Search for the cell housing the specified text and yield its (x, y) center coordinate. 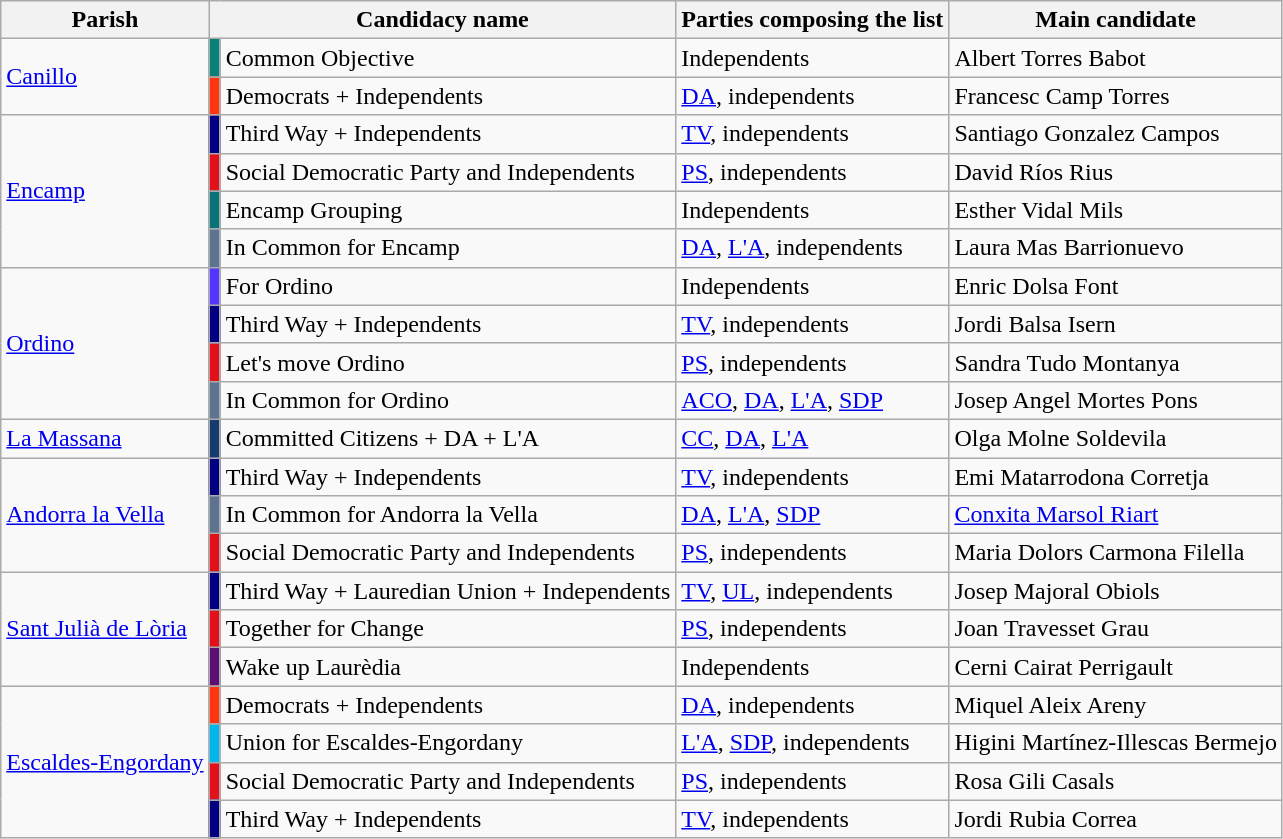
Sant Julià de Lòria (105, 629)
Laura Mas Barrionuevo (1116, 248)
Main candidate (1116, 20)
DA, L'A, independents (812, 248)
Andorra la Vella (105, 515)
Let's move Ordino (448, 362)
Olga Molne Soldevila (1116, 438)
Miquel Aleix Areny (1116, 705)
Sandra Tudo Montanya (1116, 362)
Jordi Rubia Correa (1116, 819)
In Common for Ordino (448, 400)
Albert Torres Babot (1116, 58)
Enric Dolsa Font (1116, 286)
Rosa Gili Casals (1116, 781)
David Ríos Rius (1116, 172)
In Common for Andorra la Vella (448, 515)
Josep Majoral Obiols (1116, 591)
La Massana (105, 438)
Union for Escaldes-Engordany (448, 743)
ACO, DA, L'A, SDP (812, 400)
Jordi Balsa Isern (1116, 324)
Emi Matarrodona Corretja (1116, 477)
TV, UL, independents (812, 591)
Escaldes-Engordany (105, 762)
DA, L'A, SDP (812, 515)
Higini Martínez-Illescas Bermejo (1116, 743)
Cerni Cairat Perrigault (1116, 667)
Josep Angel Mortes Pons (1116, 400)
CC, DA, L'A (812, 438)
Francesc Camp Torres (1116, 96)
Canillo (105, 77)
Encamp Grouping (448, 210)
Parties composing the list (812, 20)
Parish (105, 20)
Santiago Gonzalez Campos (1116, 134)
In Common for Encamp (448, 248)
Wake up Laurèdia (448, 667)
For Ordino (448, 286)
Esther Vidal Mils (1116, 210)
Conxita Marsol Riart (1116, 515)
Ordino (105, 343)
Third Way + Lauredian Union + Independents (448, 591)
Encamp (105, 191)
Committed Citizens + DA + L'A (448, 438)
Together for Change (448, 629)
L'A, SDP, independents (812, 743)
Joan Travesset Grau (1116, 629)
Maria Dolors Carmona Filella (1116, 553)
Candidacy name (442, 20)
Common Objective (448, 58)
